From the cell containing the given text, extract its center point as [X, Y] coordinate. 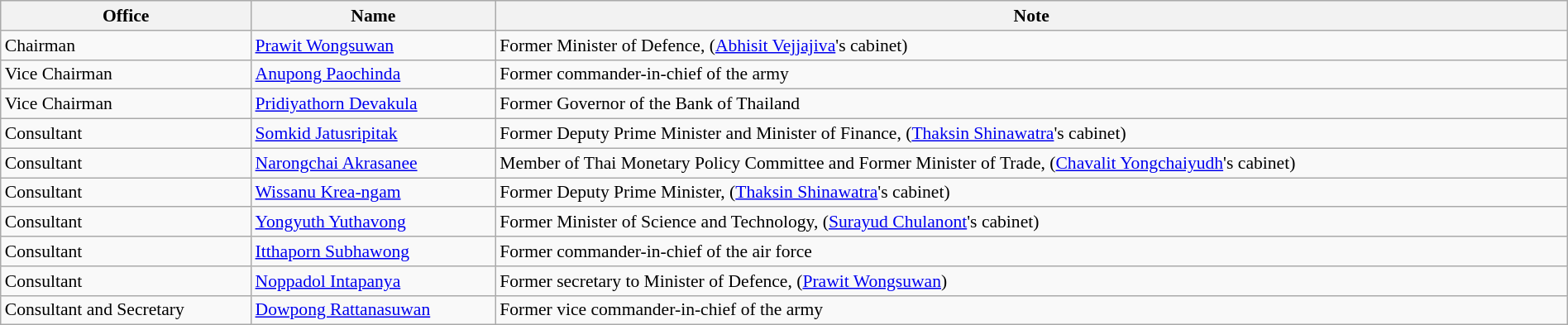
Anupong Paochinda [374, 74]
Chairman [126, 45]
Former commander-in-chief of the air force [1031, 251]
Former Governor of the Bank of Thailand [1031, 104]
Office [126, 16]
Former Minister of Defence, (Abhisit Vejjajiva's cabinet) [1031, 45]
Somkid Jatusripitak [374, 134]
Former commander-in-chief of the army [1031, 74]
Name [374, 16]
Prawit Wongsuwan [374, 45]
Pridiyathorn Devakula [374, 104]
Noppadol Intapanya [374, 281]
Itthaporn Subhawong [374, 251]
Narongchai Akrasanee [374, 163]
Former Deputy Prime Minister and Minister of Finance, (Thaksin Shinawatra's cabinet) [1031, 134]
Former Deputy Prime Minister, (Thaksin Shinawatra's cabinet) [1031, 193]
Former vice commander-in-chief of the army [1031, 310]
Yongyuth Yuthavong [374, 222]
Former Minister of Science and Technology, (Surayud Chulanont's cabinet) [1031, 222]
Wissanu Krea-ngam [374, 193]
Former secretary to Minister of Defence, (Prawit Wongsuwan) [1031, 281]
Dowpong Rattanasuwan [374, 310]
Note [1031, 16]
Member of Thai Monetary Policy Committee and Former Minister of Trade, (Chavalit Yongchaiyudh's cabinet) [1031, 163]
Consultant and Secretary [126, 310]
